Find where the given text appears and provide that cell's center as (X, Y) coordinate. 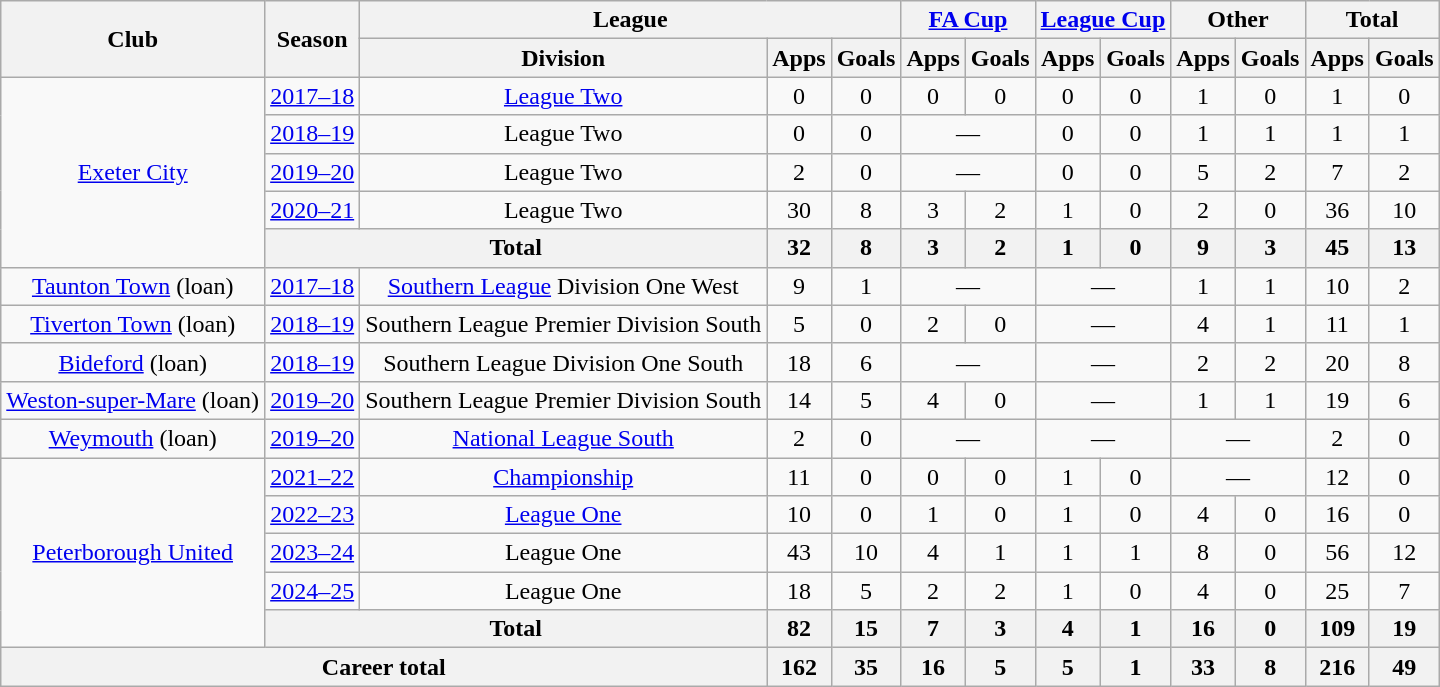
15 (866, 629)
43 (799, 553)
162 (799, 667)
2024–25 (312, 591)
2022–23 (312, 515)
Taunton Town (loan) (133, 286)
League Cup (1103, 20)
32 (799, 248)
2020–21 (312, 210)
14 (799, 400)
Southern League Division One West (564, 286)
13 (1404, 248)
109 (1337, 629)
FA Cup (968, 20)
56 (1337, 553)
33 (1203, 667)
Weymouth (loan) (133, 438)
Exeter City (133, 172)
49 (1404, 667)
216 (1337, 667)
82 (799, 629)
Season (312, 39)
20 (1337, 362)
Weston-super-Mare (loan) (133, 400)
Southern League Division One South (564, 362)
2021–22 (312, 477)
Career total (384, 667)
45 (1337, 248)
National League South (564, 438)
2023–24 (312, 553)
Club (133, 39)
30 (799, 210)
25 (1337, 591)
Bideford (loan) (133, 362)
Division (564, 58)
Championship (564, 477)
Other (1238, 20)
35 (866, 667)
Tiverton Town (loan) (133, 324)
36 (1337, 210)
Peterborough United (133, 553)
League (630, 20)
